For the text-containing cell, return its midpoint in [X, Y] coordinate format. 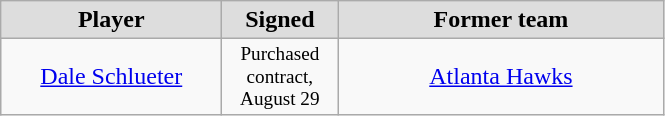
Dale Schlueter [112, 78]
Purchased contract, August 29 [280, 78]
Signed [280, 20]
Player [112, 20]
Former team [501, 20]
Atlanta Hawks [501, 78]
